Search for the cell housing the specified text and yield its [X, Y] center coordinate. 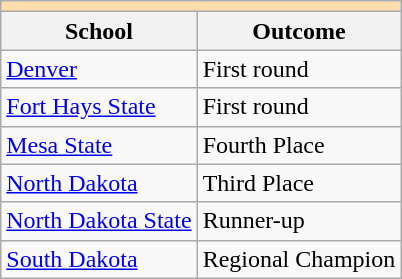
School [99, 31]
Mesa State [99, 145]
Fort Hays State [99, 107]
Outcome [299, 31]
North Dakota State [99, 221]
South Dakota [99, 259]
Denver [99, 69]
Regional Champion [299, 259]
Fourth Place [299, 145]
North Dakota [99, 183]
Runner-up [299, 221]
Third Place [299, 183]
